Return the (X, Y) coordinate for the center point of the cell that contains the specified text.  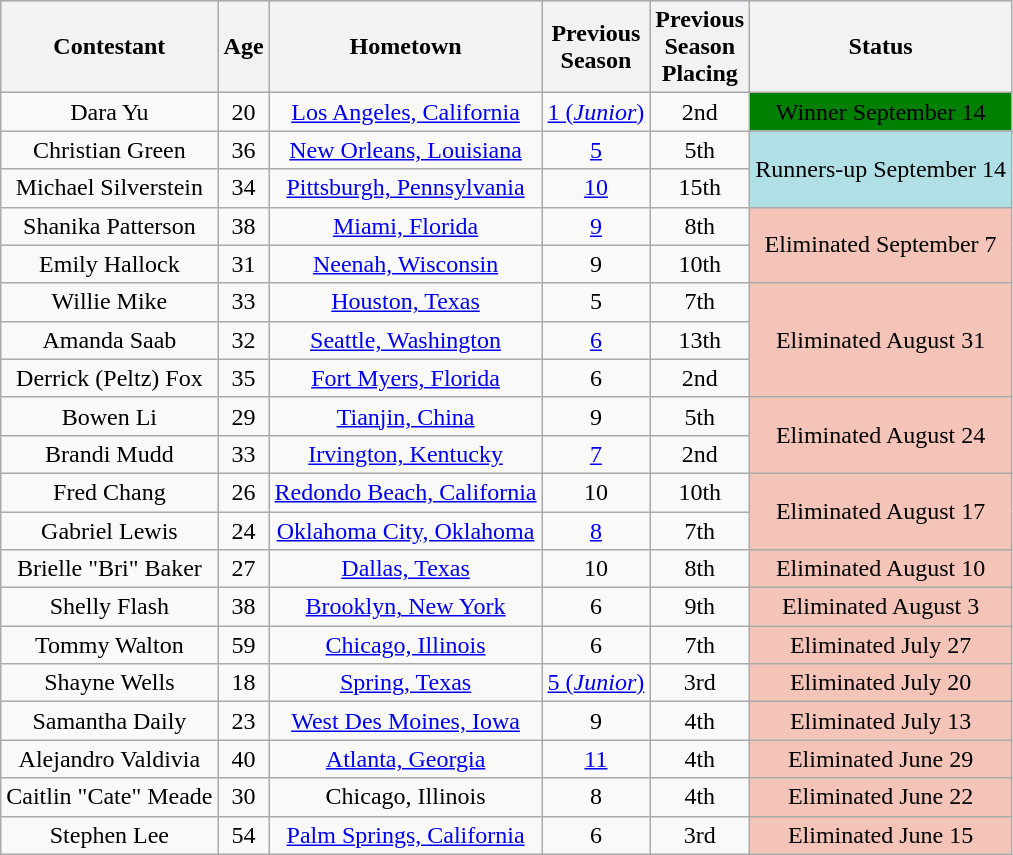
Status (881, 47)
24 (244, 531)
Eliminated August 24 (881, 435)
26 (244, 492)
Atlanta, Georgia (406, 759)
Eliminated July 20 (881, 683)
New Orleans, Louisiana (406, 150)
Bowen Li (110, 416)
7 (596, 454)
Eliminated September 7 (881, 245)
Palm Springs, California (406, 835)
Eliminated July 13 (881, 721)
5 (Junior) (596, 683)
54 (244, 835)
Winner September 14 (881, 112)
15th (700, 188)
Eliminated June 29 (881, 759)
PreviousSeasonPlacing (700, 47)
34 (244, 188)
Miami, Florida (406, 226)
Eliminated August 10 (881, 569)
Shayne Wells (110, 683)
Oklahoma City, Oklahoma (406, 531)
Shelly Flash (110, 607)
Eliminated August 3 (881, 607)
Houston, Texas (406, 302)
Los Angeles, California (406, 112)
Brandi Mudd (110, 454)
Tianjin, China (406, 416)
Christian Green (110, 150)
Hometown (406, 47)
Emily Hallock (110, 264)
Pittsburgh, Pennsylvania (406, 188)
Michael Silverstein (110, 188)
Derrick (Peltz) Fox (110, 378)
Neenah, Wisconsin (406, 264)
Dara Yu (110, 112)
Eliminated August 17 (881, 511)
Caitlin "Cate" Meade (110, 797)
Dallas, Texas (406, 569)
32 (244, 340)
9th (700, 607)
Eliminated June 15 (881, 835)
36 (244, 150)
20 (244, 112)
Shanika Patterson (110, 226)
59 (244, 645)
Willie Mike (110, 302)
Eliminated June 22 (881, 797)
Redondo Beach, California (406, 492)
40 (244, 759)
27 (244, 569)
Gabriel Lewis (110, 531)
Stephen Lee (110, 835)
Seattle, Washington (406, 340)
Eliminated July 27 (881, 645)
30 (244, 797)
Brielle "Bri" Baker (110, 569)
18 (244, 683)
35 (244, 378)
Amanda Saab (110, 340)
Brooklyn, New York (406, 607)
13th (700, 340)
Samantha Daily (110, 721)
Spring, Texas (406, 683)
29 (244, 416)
Contestant (110, 47)
Age (244, 47)
1 (Junior) (596, 112)
Fort Myers, Florida (406, 378)
Runners-up September 14 (881, 169)
11 (596, 759)
Alejandro Valdivia (110, 759)
PreviousSeason (596, 47)
Irvington, Kentucky (406, 454)
West Des Moines, Iowa (406, 721)
Fred Chang (110, 492)
31 (244, 264)
Eliminated August 31 (881, 340)
23 (244, 721)
Tommy Walton (110, 645)
